Locate the cell with the specified text and output its (X, Y) center coordinate. 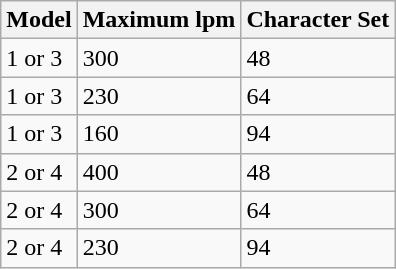
160 (159, 134)
Character Set (318, 20)
Model (39, 20)
400 (159, 172)
Maximum lpm (159, 20)
